Identify which cell holds the provided text, then report its (X, Y) central coordinate. 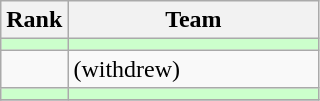
Team (194, 20)
Rank (34, 20)
(withdrew) (194, 69)
